Scan for the cell matching the given text and deliver its [x, y] coordinate at center. 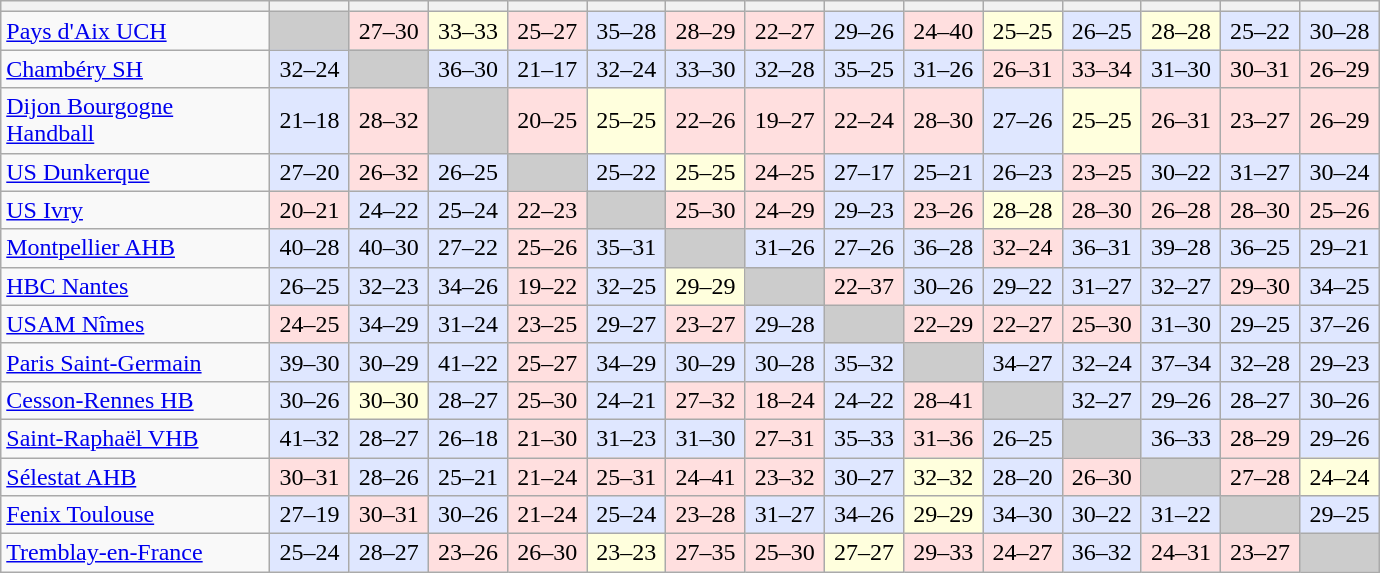
32–23 [388, 286]
36–31 [1102, 248]
26–23 [1022, 172]
24–31 [1180, 553]
21–18 [310, 120]
24–21 [626, 400]
20–21 [310, 210]
Dijon Bourgogne Handball [136, 120]
22–37 [864, 286]
21–17 [548, 69]
26–28 [1180, 210]
27–17 [864, 172]
31–24 [468, 324]
39–30 [310, 362]
37–34 [1180, 362]
24–41 [706, 477]
Fenix Toulouse [136, 515]
36–25 [1260, 248]
35–32 [864, 362]
28–26 [388, 477]
24–27 [1022, 553]
22–23 [548, 210]
27–30 [388, 31]
24–24 [1340, 477]
28–41 [944, 400]
23–28 [706, 515]
36–32 [1102, 553]
31–22 [1180, 515]
20–25 [548, 120]
24–29 [784, 210]
34–25 [1340, 286]
Chambéry SH [136, 69]
27–35 [706, 553]
28–32 [388, 120]
25–31 [626, 477]
Cesson-Rennes HB [136, 400]
22–26 [706, 120]
29–33 [944, 553]
30–27 [864, 477]
30–30 [388, 400]
26–32 [388, 172]
27–19 [310, 515]
30–24 [1340, 172]
41–22 [468, 362]
26–18 [468, 438]
22–24 [864, 120]
27–20 [310, 172]
40–30 [388, 248]
23–32 [784, 477]
18–24 [784, 400]
35–25 [864, 69]
33–34 [1102, 69]
19–27 [784, 120]
34–27 [1022, 362]
29–22 [1022, 286]
36–28 [944, 248]
35–31 [626, 248]
27–28 [1260, 477]
21–30 [548, 438]
US Dunkerque [136, 172]
Tremblay-en-France [136, 553]
Sélestat AHB [136, 477]
39–28 [1180, 248]
31–23 [626, 438]
35–33 [864, 438]
USAM Nîmes [136, 324]
24–40 [944, 31]
27–32 [706, 400]
27–27 [864, 553]
29–28 [784, 324]
27–31 [784, 438]
29–21 [1340, 248]
31–36 [944, 438]
41–32 [310, 438]
28–20 [1022, 477]
34–30 [1022, 515]
40–28 [310, 248]
33–33 [468, 31]
35–28 [626, 31]
29–27 [626, 324]
Montpellier AHB [136, 248]
36–33 [1180, 438]
23–23 [626, 553]
US Ivry [136, 210]
HBC Nantes [136, 286]
Paris Saint-Germain [136, 362]
Pays d'Aix UCH [136, 31]
19–22 [548, 286]
29–30 [1260, 286]
32–25 [626, 286]
27–22 [468, 248]
37–26 [1340, 324]
36–30 [468, 69]
33–30 [706, 69]
22–29 [944, 324]
32–32 [944, 477]
Saint-Raphaël VHB [136, 438]
